From the cell containing the given text, extract its center point as [x, y] coordinate. 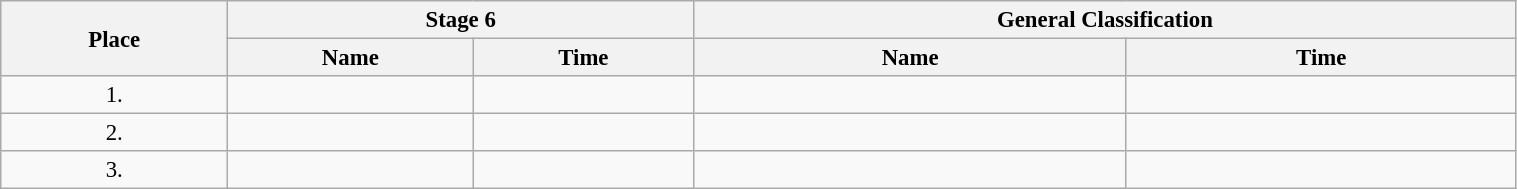
2. [114, 133]
Place [114, 38]
General Classification [1105, 20]
3. [114, 170]
Stage 6 [461, 20]
1. [114, 95]
